Provide the (x, y) coordinate of the cell's center where the given text is located.  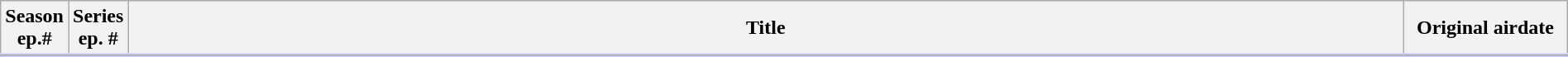
Seasonep.# (35, 28)
Seriesep. # (98, 28)
Title (766, 28)
Original airdate (1485, 28)
